Return [x, y] of the center of cell containing provided text 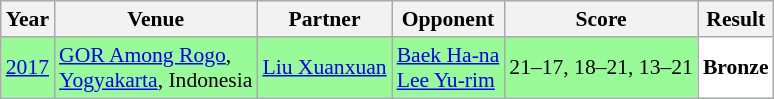
Liu Xuanxuan [324, 68]
21–17, 18–21, 13–21 [601, 68]
Result [736, 19]
Opponent [448, 19]
Year [28, 19]
Partner [324, 19]
2017 [28, 68]
Bronze [736, 68]
Score [601, 19]
Baek Ha-na Lee Yu-rim [448, 68]
GOR Among Rogo,Yogyakarta, Indonesia [156, 68]
Venue [156, 19]
